Output the (x, y) coordinate of the center of the cell containing the given text.  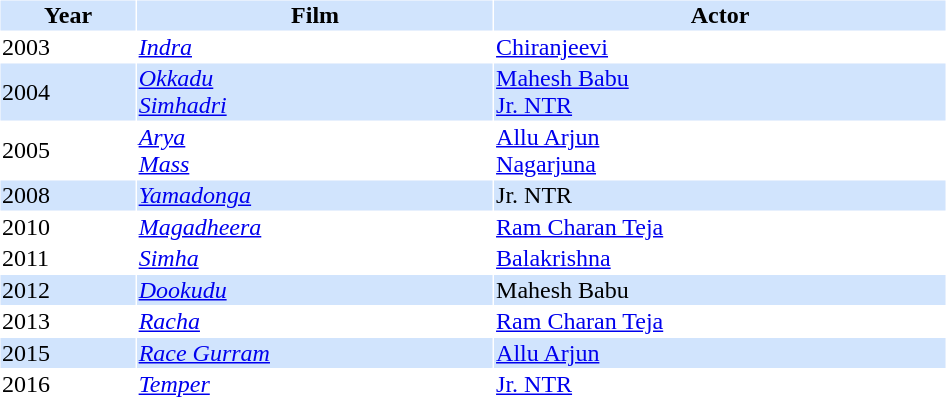
Dookudu (315, 290)
Simha (315, 259)
Allu Arjun Nagarjuna (720, 150)
Balakrishna (720, 259)
2013 (68, 321)
Indra (315, 47)
2003 (68, 47)
Racha (315, 321)
Jr. NTR (720, 195)
Mahesh Babu (720, 290)
2011 (68, 259)
Year (68, 15)
Yamadonga (315, 195)
2008 (68, 195)
2012 (68, 290)
Actor (720, 15)
Mahesh BabuJr. NTR (720, 92)
Film (315, 15)
2004 (68, 92)
Magadheera (315, 227)
Chiranjeevi (720, 47)
Allu Arjun (720, 353)
2010 (68, 227)
Race Gurram (315, 353)
OkkaduSimhadri (315, 92)
Arya Mass (315, 150)
2015 (68, 353)
2005 (68, 150)
